Provide the [x, y] coordinate of the cell's center where the given text is located.  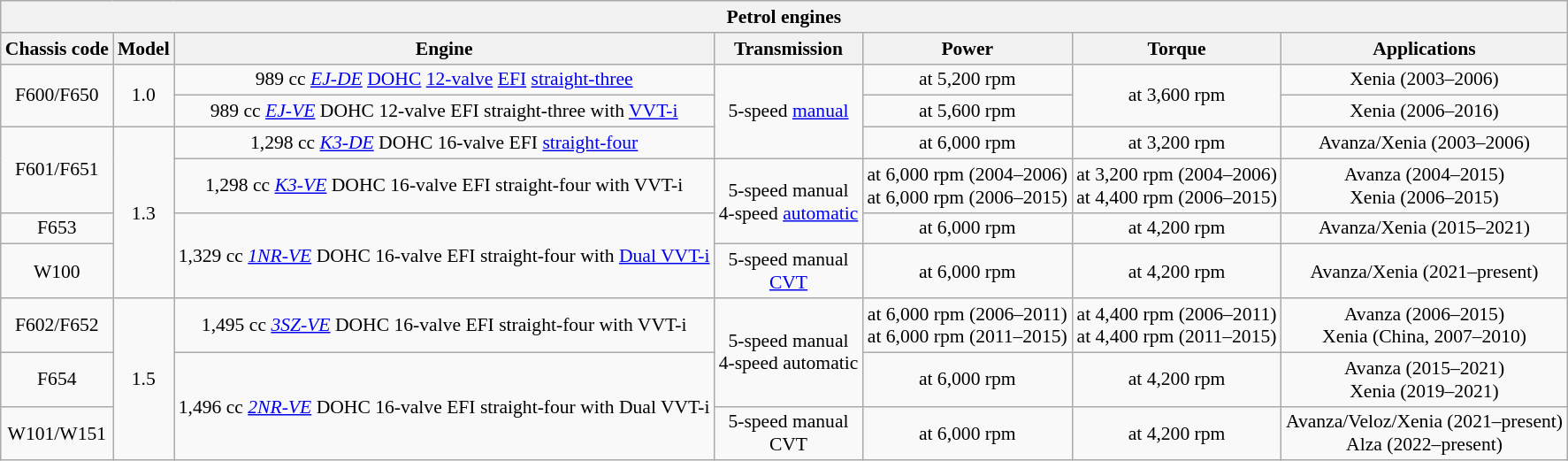
at 5,200 rpm [968, 80]
5-speed manual [789, 111]
Avanza/Xenia (2003–2006) [1424, 143]
F600/F650 [57, 96]
Avanza/Xenia (2021–present) [1424, 271]
Avanza (2015–2021)Xenia (2019–2021) [1424, 379]
W101/W151 [57, 434]
1,298 cc K3-DE DOHC 16-valve EFI straight-four [444, 143]
Torque [1176, 49]
at 3,200 rpm [1176, 143]
1,496 cc 2NR-VE DOHC 16-valve EFI straight-four with Dual VVT-i [444, 406]
1,298 cc K3-VE DOHC 16-valve EFI straight-four with VVT-i [444, 186]
at 3,600 rpm [1176, 96]
at 6,000 rpm (2006–2011) at 6,000 rpm (2011–2015) [968, 326]
989 cc EJ-DE DOHC 12-valve EFI straight-three [444, 80]
F602/F652 [57, 326]
Avanza/Veloz/Xenia (2021–present)Alza (2022–present) [1424, 434]
Power [968, 49]
at 4,400 rpm (2006–2011) at 4,400 rpm (2011–2015) [1176, 326]
Xenia (2006–2016) [1424, 111]
1,495 cc 3SZ-VE DOHC 16-valve EFI straight-four with VVT-i [444, 326]
Avanza/Xenia (2015–2021) [1424, 228]
1,329 cc 1NR-VE DOHC 16-valve EFI straight-four with Dual VVT-i [444, 255]
989 cc EJ-VE DOHC 12-valve EFI straight-three with VVT-i [444, 111]
1.0 [143, 96]
Avanza (2004–2015)Xenia (2006–2015) [1424, 186]
1.5 [143, 379]
1.3 [143, 213]
at 5,600 rpm [968, 111]
Xenia (2003–2006) [1424, 80]
at 3,200 rpm (2004–2006) at 4,400 rpm (2006–2015) [1176, 186]
Avanza (2006–2015)Xenia (China, 2007–2010) [1424, 326]
Engine [444, 49]
Petrol engines [784, 17]
Model [143, 49]
F654 [57, 379]
W100 [57, 271]
F653 [57, 228]
Transmission [789, 49]
Applications [1424, 49]
F601/F651 [57, 170]
Chassis code [57, 49]
at 6,000 rpm (2004–2006) at 6,000 rpm (2006–2015) [968, 186]
